Determine the [x, y] coordinate at the center of the cell enclosing the given text.  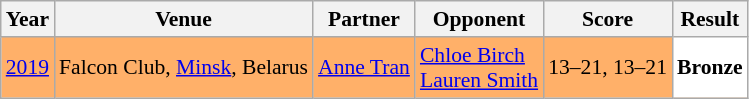
Score [608, 19]
Venue [184, 19]
Partner [364, 19]
Opponent [479, 19]
Anne Tran [364, 68]
13–21, 13–21 [608, 68]
Bronze [710, 68]
2019 [28, 68]
Result [710, 19]
Chloe Birch Lauren Smith [479, 68]
Falcon Club, Minsk, Belarus [184, 68]
Year [28, 19]
